Pinpoint the cell where the given text exists, returning its (X, Y) midpoint coordinate. 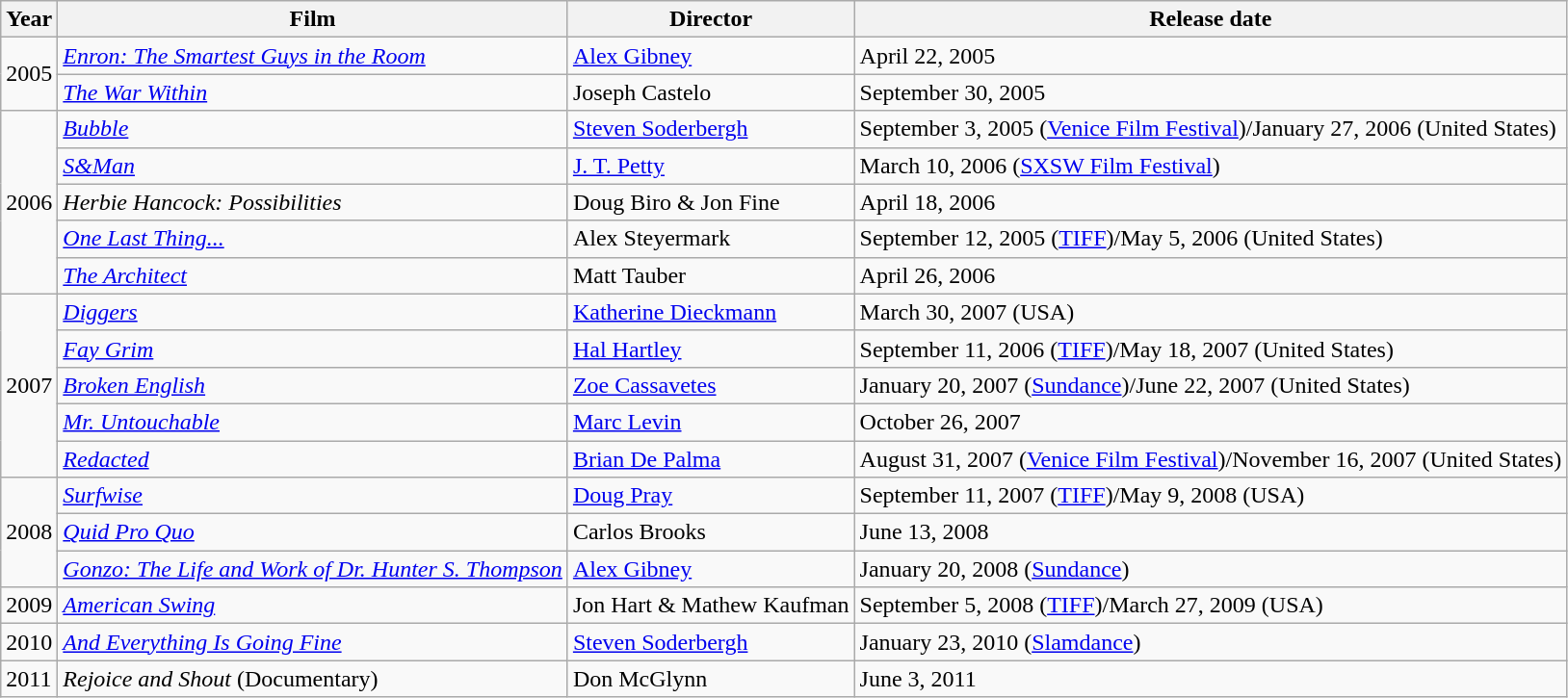
Broken English (313, 385)
Herbie Hancock: Possibilities (313, 202)
March 30, 2007 (USA) (1211, 312)
Director (711, 19)
And Everything Is Going Fine (313, 642)
September 11, 2007 (TIFF)/May 9, 2008 (USA) (1211, 496)
2008 (29, 532)
The Architect (313, 275)
September 11, 2006 (TIFF)/May 18, 2007 (United States) (1211, 349)
Mr. Untouchable (313, 422)
Matt Tauber (711, 275)
January 20, 2008 (Sundance) (1211, 569)
June 13, 2008 (1211, 532)
2009 (29, 606)
S&Man (313, 166)
September 30, 2005 (1211, 92)
September 3, 2005 (Venice Film Festival)/January 27, 2006 (United States) (1211, 129)
Bubble (313, 129)
Release date (1211, 19)
Alex Steyermark (711, 239)
2005 (29, 74)
The War Within (313, 92)
Joseph Castelo (711, 92)
Marc Levin (711, 422)
Redacted (313, 459)
Hal Hartley (711, 349)
Don McGlynn (711, 679)
April 18, 2006 (1211, 202)
January 23, 2010 (Slamdance) (1211, 642)
Jon Hart & Mathew Kaufman (711, 606)
Carlos Brooks (711, 532)
Quid Pro Quo (313, 532)
January 20, 2007 (Sundance)/June 22, 2007 (United States) (1211, 385)
2007 (29, 385)
Rejoice and Shout (Documentary) (313, 679)
Doug Pray (711, 496)
September 12, 2005 (TIFF)/May 5, 2006 (United States) (1211, 239)
Fay Grim (313, 349)
June 3, 2011 (1211, 679)
Surfwise (313, 496)
Katherine Dieckmann (711, 312)
April 26, 2006 (1211, 275)
March 10, 2006 (SXSW Film Festival) (1211, 166)
Film (313, 19)
J. T. Petty (711, 166)
Year (29, 19)
American Swing (313, 606)
Gonzo: The Life and Work of Dr. Hunter S. Thompson (313, 569)
August 31, 2007 (Venice Film Festival)/November 16, 2007 (United States) (1211, 459)
Zoe Cassavetes (711, 385)
Diggers (313, 312)
September 5, 2008 (TIFF)/March 27, 2009 (USA) (1211, 606)
October 26, 2007 (1211, 422)
2010 (29, 642)
2011 (29, 679)
Enron: The Smartest Guys in the Room (313, 56)
Doug Biro & Jon Fine (711, 202)
One Last Thing... (313, 239)
2006 (29, 202)
April 22, 2005 (1211, 56)
Brian De Palma (711, 459)
